Search for the cell housing the specified text and yield its [x, y] center coordinate. 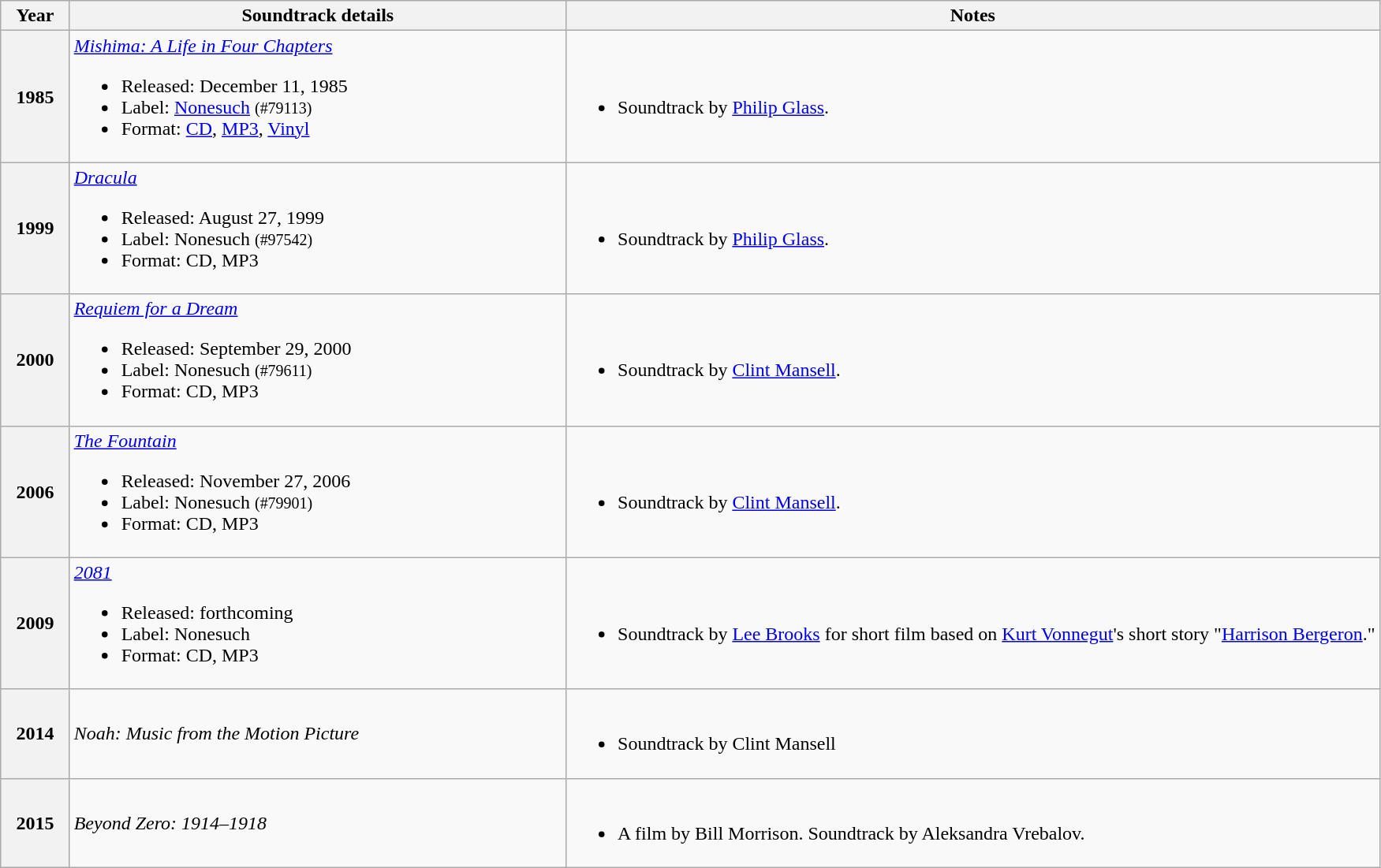
2006 [35, 492]
Notes [973, 16]
Year [35, 16]
Beyond Zero: 1914–1918 [317, 823]
Requiem for a DreamReleased: September 29, 2000Label: Nonesuch (#79611)Format: CD, MP3 [317, 359]
2009 [35, 623]
2014 [35, 733]
Soundtrack by Clint Mansell [973, 733]
2000 [35, 359]
Soundtrack details [317, 16]
DraculaReleased: August 27, 1999Label: Nonesuch (#97542)Format: CD, MP3 [317, 229]
Soundtrack by Lee Brooks for short film based on Kurt Vonnegut's short story "Harrison Bergeron." [973, 623]
2081Released: forthcomingLabel: NonesuchFormat: CD, MP3 [317, 623]
Noah: Music from the Motion Picture [317, 733]
The FountainReleased: November 27, 2006Label: Nonesuch (#79901)Format: CD, MP3 [317, 492]
2015 [35, 823]
1999 [35, 229]
1985 [35, 96]
Mishima: A Life in Four ChaptersReleased: December 11, 1985Label: Nonesuch (#79113)Format: CD, MP3, Vinyl [317, 96]
A film by Bill Morrison. Soundtrack by Aleksandra Vrebalov. [973, 823]
